Search for the cell housing the specified text and yield its [x, y] center coordinate. 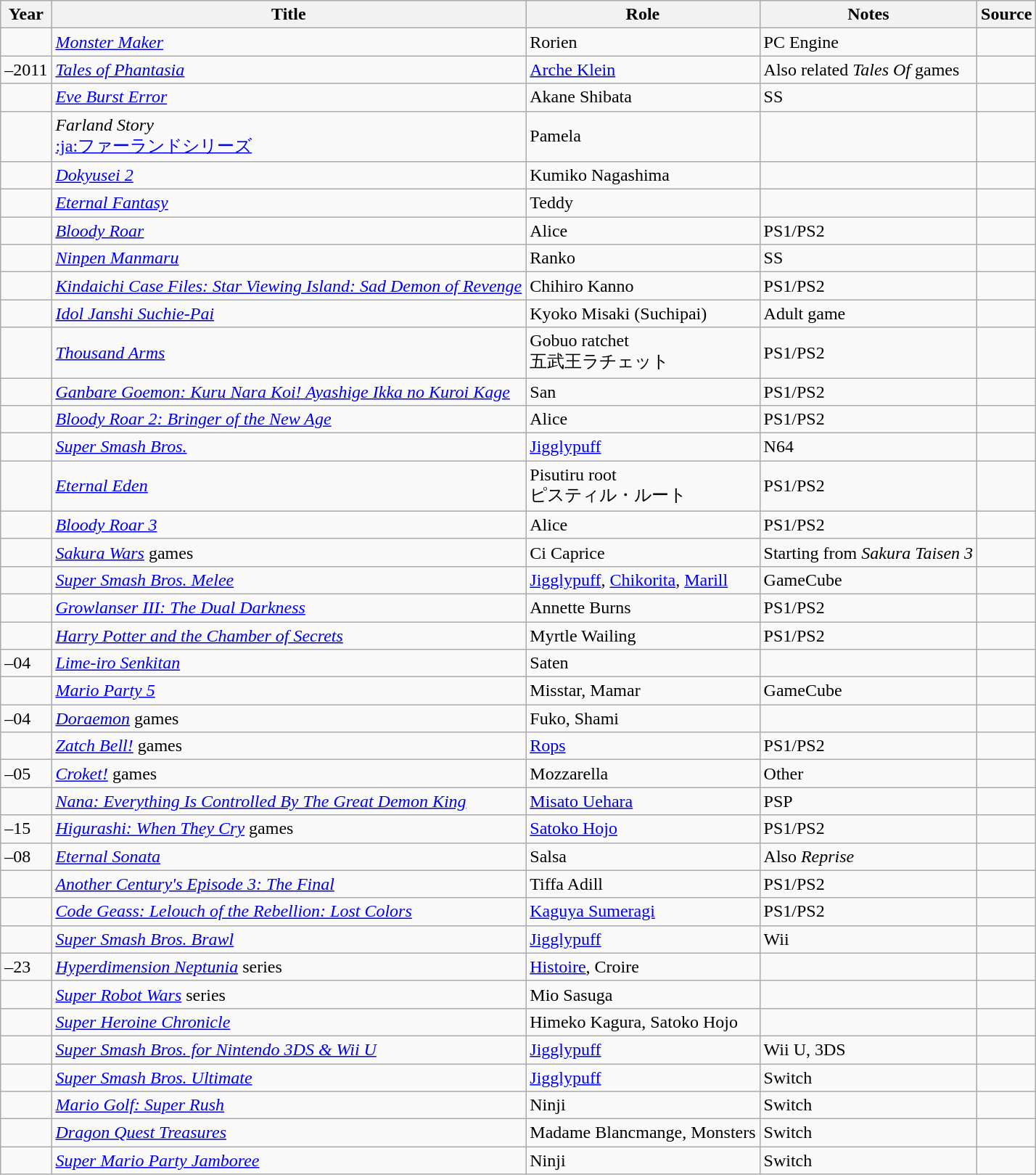
Year [26, 15]
Chihiro Kanno [643, 286]
Zatch Bell! games [289, 746]
Tales of Phantasia [289, 70]
Histoire, Croire [643, 967]
Kindaichi Case Files: Star Viewing Island: Sad Demon of Revenge [289, 286]
Eve Burst Error [289, 97]
Bloody Roar [289, 231]
Growlanser III: The Dual Darkness [289, 607]
Teddy [643, 203]
Doraemon games [289, 718]
Ranko [643, 258]
Eternal Sonata [289, 856]
Saten [643, 663]
Ganbare Goemon: Kuru Nara Koi! Ayashige Ikka no Kuroi Kage [289, 391]
Mozzarella [643, 774]
–2011 [26, 70]
Notes [868, 15]
PSP [868, 801]
Ci Caprice [643, 552]
Role [643, 15]
Madame Blancmange, Monsters [643, 1133]
Bloody Roar 3 [289, 525]
Tiffa Adill [643, 884]
PC Engine [868, 42]
Mario Party 5 [289, 691]
Misstar, Mamar [643, 691]
–08 [26, 856]
Dragon Quest Treasures [289, 1133]
Misato Uehara [643, 801]
Super Smash Bros. Brawl [289, 939]
Rorien [643, 42]
Annette Burns [643, 607]
Higurashi: When They Cry games [289, 829]
San [643, 391]
Farland Story:ja:ファーランドシリーズ [289, 136]
Mario Golf: Super Rush [289, 1105]
Hyperdimension Neptunia series [289, 967]
–15 [26, 829]
Jigglypuff, Chikorita, Marill [643, 580]
Harry Potter and the Chamber of Secrets [289, 635]
Wii [868, 939]
Title [289, 15]
Super Mario Party Jamboree [289, 1160]
Kyoko Misaki (Suchipai) [643, 314]
Kumiko Nagashima [643, 176]
Super Smash Bros. Ultimate [289, 1078]
Also related Tales Of games [868, 70]
Another Century's Episode 3: The Final [289, 884]
Other [868, 774]
Code Geass: Lelouch of the Rebellion: Lost Colors [289, 912]
Super Heroine Chronicle [289, 1022]
Kaguya Sumeragi [643, 912]
Eternal Eden [289, 486]
Salsa [643, 856]
Idol Janshi Suchie-Pai [289, 314]
Mio Sasuga [643, 994]
–05 [26, 774]
Gobuo ratchet五武王ラチェット [643, 353]
Arche Klein [643, 70]
Ninpen Manmaru [289, 258]
Monster Maker [289, 42]
Pamela [643, 136]
Bloody Roar 2: Bringer of the New Age [289, 419]
Satoko Hojo [643, 829]
Super Smash Bros. Melee [289, 580]
Eternal Fantasy [289, 203]
Nana: Everything Is Controlled By The Great Demon King [289, 801]
Lime-iro Senkitan [289, 663]
N64 [868, 447]
Super Robot Wars series [289, 994]
–23 [26, 967]
Super Smash Bros. for Nintendo 3DS & Wii U [289, 1049]
Source [1007, 15]
Myrtle Wailing [643, 635]
Adult game [868, 314]
Croket! games [289, 774]
Sakura Wars games [289, 552]
Himeko Kagura, Satoko Hojo [643, 1022]
Thousand Arms [289, 353]
Dokyusei 2 [289, 176]
Starting from Sakura Taisen 3 [868, 552]
Akane Shibata [643, 97]
Also Reprise [868, 856]
Pisutiru rootピスティル・ルート [643, 486]
Rops [643, 746]
Fuko, Shami [643, 718]
Wii U, 3DS [868, 1049]
Super Smash Bros. [289, 447]
